Detect which cell encompasses the target text, then output its [X, Y] center coordinate. 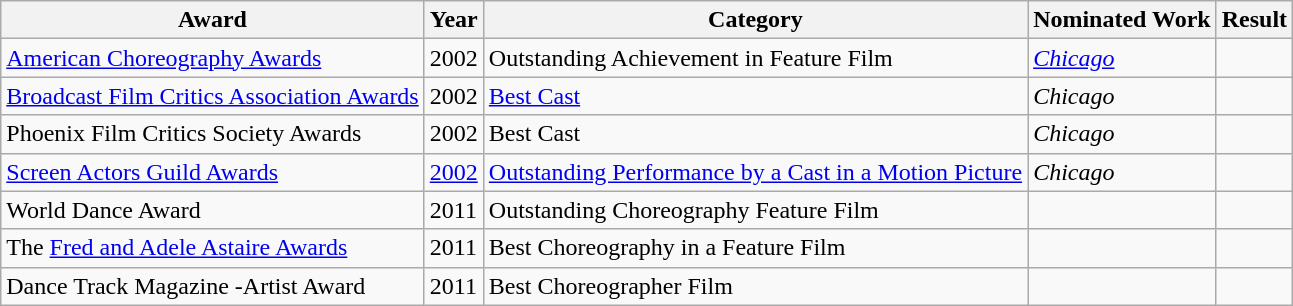
Outstanding Choreography Feature Film [755, 210]
The Fred and Adele Astaire Awards [212, 248]
Year [454, 20]
Outstanding Performance by a Cast in a Motion Picture [755, 172]
Category [755, 20]
Broadcast Film Critics Association Awards [212, 96]
Award [212, 20]
Nominated Work [1122, 20]
American Choreography Awards [212, 58]
Result [1254, 20]
Screen Actors Guild Awards [212, 172]
Best Choreography in a Feature Film [755, 248]
Phoenix Film Critics Society Awards [212, 134]
Best Choreographer Film [755, 286]
Outstanding Achievement in Feature Film [755, 58]
Dance Track Magazine -Artist Award [212, 286]
World Dance Award [212, 210]
